Pinpoint the cell where the given text exists, returning its [x, y] midpoint coordinate. 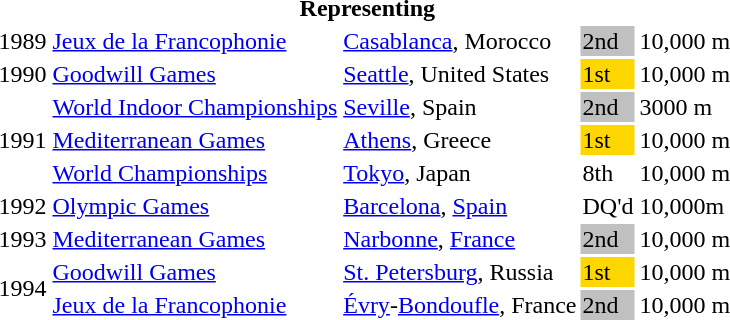
Casablanca, Morocco [460, 41]
Barcelona, Spain [460, 206]
St. Petersburg, Russia [460, 272]
Évry-Bondoufle, France [460, 305]
Athens, Greece [460, 140]
Seattle, United States [460, 74]
DQ'd [608, 206]
Narbonne, France [460, 239]
8th [608, 173]
Seville, Spain [460, 107]
Tokyo, Japan [460, 173]
World Championships [195, 173]
World Indoor Championships [195, 107]
Olympic Games [195, 206]
